From the cell containing the given text, extract its center point as (X, Y) coordinate. 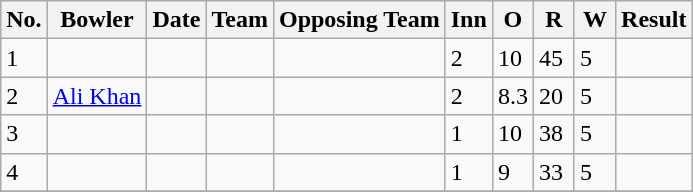
No. (24, 20)
20 (554, 96)
Ali Khan (97, 96)
Date (176, 20)
Opposing Team (359, 20)
Team (240, 20)
9 (512, 172)
Bowler (97, 20)
R (554, 20)
4 (24, 172)
38 (554, 134)
45 (554, 58)
33 (554, 172)
3 (24, 134)
Inn (468, 20)
Result (654, 20)
W (594, 20)
8.3 (512, 96)
O (512, 20)
